Provide the (x, y) coordinate of the cell's center where the given text is located.  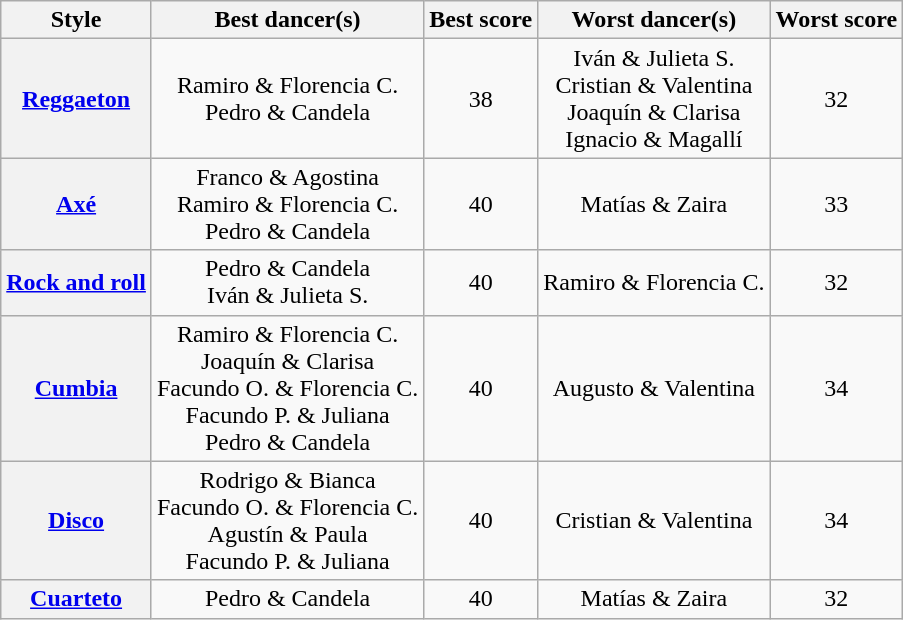
Cristian & Valentina (654, 520)
Franco & AgostinaRamiro & Florencia C.Pedro & Candela (287, 204)
Disco (76, 520)
Pedro & Candela (287, 599)
Style (76, 20)
Augusto & Valentina (654, 388)
Iván & Julieta S.Cristian & ValentinaJoaquín & ClarisaIgnacio & Magallí (654, 98)
Rodrigo & BiancaFacundo O. & Florencia C.Agustín & PaulaFacundo P. & Juliana (287, 520)
38 (481, 98)
Ramiro & Florencia C.Joaquín & ClarisaFacundo O. & Florencia C.Facundo P. & JulianaPedro & Candela (287, 388)
Reggaeton (76, 98)
Best dancer(s) (287, 20)
Worst dancer(s) (654, 20)
Worst score (836, 20)
33 (836, 204)
Ramiro & Florencia C. (654, 282)
Ramiro & Florencia C.Pedro & Candela (287, 98)
Cumbia (76, 388)
Axé (76, 204)
Pedro & CandelaIván & Julieta S. (287, 282)
Best score (481, 20)
Cuarteto (76, 599)
Rock and roll (76, 282)
